Output the [X, Y] coordinate of the center of the cell containing the given text.  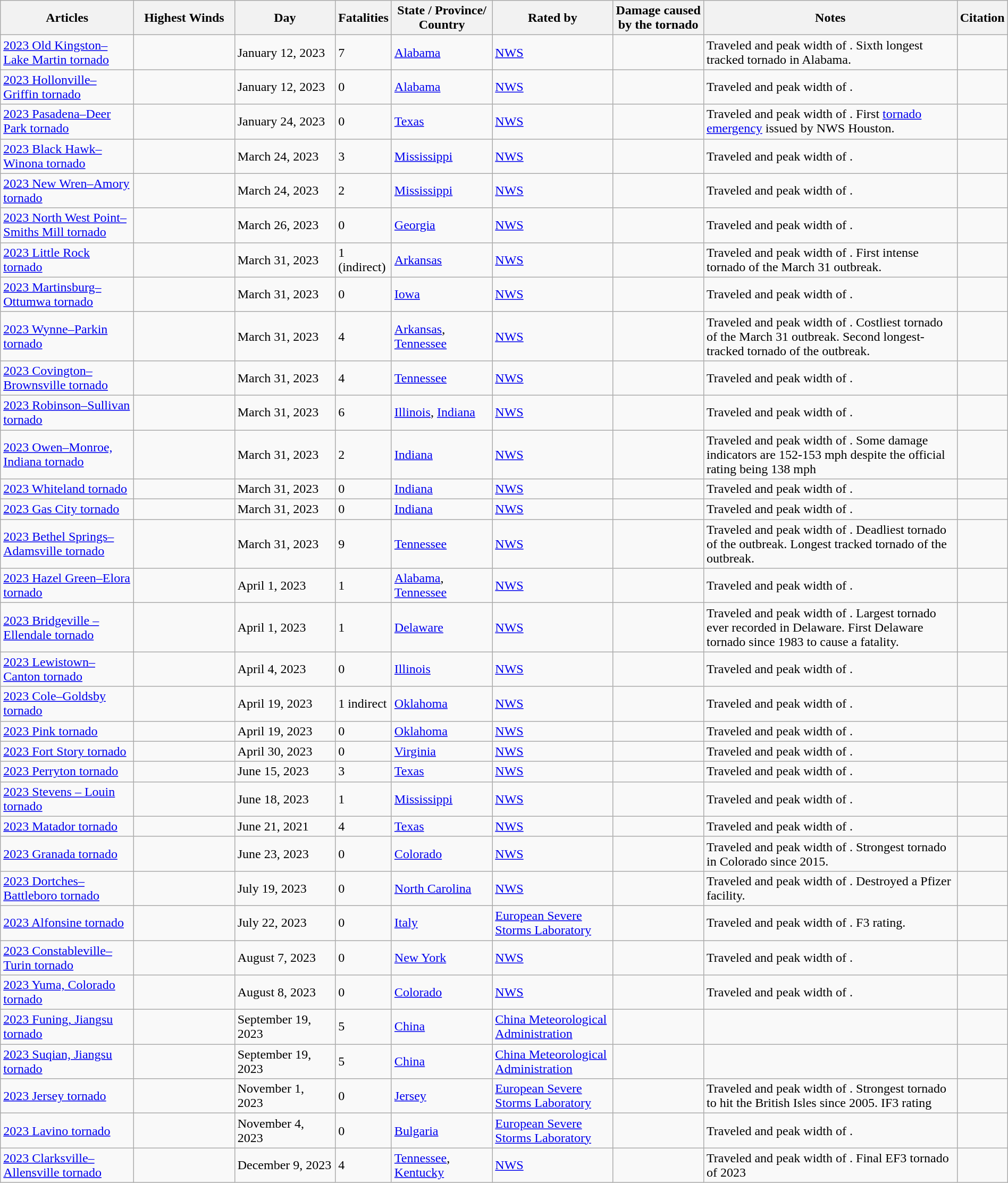
2023 Martinsburg–Ottumwa tornado [67, 295]
1 (indirect) [364, 259]
June 23, 2023 [285, 854]
June 18, 2023 [285, 799]
March 26, 2023 [285, 225]
January 24, 2023 [285, 121]
2023 Dortches–Battleboro tornado [67, 888]
Traveled and peak width of . Costliest tornado of the March 31 outbreak. Second longest-tracked tornado of the outbreak. [830, 336]
Traveled and peak width of . First intense tornado of the March 31 outbreak. [830, 259]
2023 New Wren–Amory tornado [67, 190]
Traveled and peak width of . Strongest tornado in Colorado since 2015. [830, 854]
2023 Suqian, Jiangsu tornado [67, 1061]
Highest Winds [184, 18]
December 9, 2023 [285, 1165]
2023 Wynne–Parkin tornado [67, 336]
Traveled and peak width of . Sixth longest tracked tornado in Alabama. [830, 52]
2023 Gas City tornado [67, 509]
2023 Yuma, Colorado tornado [67, 992]
August 7, 2023 [285, 957]
2023 Owen–Monroe, Indiana tornado [67, 454]
July 22, 2023 [285, 923]
Damage caused by the tornado [658, 18]
9 [364, 544]
2023 Pink tornado [67, 731]
Jersey [441, 1096]
Italy [441, 923]
Arkansas, Tennessee [441, 336]
August 8, 2023 [285, 992]
Iowa [441, 295]
Georgia [441, 225]
2023 Jersey tornado [67, 1096]
2023 Stevens – Louin tornado [67, 799]
Articles [67, 18]
2023 Constableville–Turin tornado [67, 957]
2023 Bridgeville –Ellendale tornado [67, 627]
Delaware [441, 627]
Traveled and peak width of . F3 rating. [830, 923]
Notes [830, 18]
Traveled and peak width of . Final EF3 tornado of 2023 [830, 1165]
North Carolina [441, 888]
2023 Hazel Green–Elora tornado [67, 586]
6 [364, 413]
Traveled and peak width of . Destroyed a Pfizer facility. [830, 888]
Virginia [441, 751]
2023 Old Kingston–Lake Martin tornado [67, 52]
Illinois, Indiana [441, 413]
1 indirect [364, 704]
Bulgaria [441, 1130]
Rated by [553, 18]
2023 Black Hawk–Winona tornado [67, 156]
2023 Bethel Springs–Adamsville tornado [67, 544]
Illinois [441, 669]
2023 Cole–Goldsby tornado [67, 704]
2023 Lavino tornado [67, 1130]
2023 Perryton tornado [67, 771]
Traveled and peak width of . Largest tornado ever recorded in Delaware. First Delaware tornado since 1983 to cause a fatality. [830, 627]
Citation [982, 18]
2023 Covington–Brownsville tornado [67, 377]
Tennessee, Kentucky [441, 1165]
7 [364, 52]
State / Province/ Country [441, 18]
New York [441, 957]
Traveled and peak width of . Deadliest tornado of the outbreak. Longest tracked tornado of the outbreak. [830, 544]
April 4, 2023 [285, 669]
2023 North West Point–Smiths Mill tornado [67, 225]
2023 Little Rock tornado [67, 259]
2023 Whiteland tornado [67, 489]
Arkansas [441, 259]
June 15, 2023 [285, 771]
November 4, 2023 [285, 1130]
2023 Funing, Jiangsu tornado [67, 1027]
2023 Pasadena–Deer Park tornado [67, 121]
Alabama, Tennessee [441, 586]
2023 Granada tornado [67, 854]
2023 Fort Story tornado [67, 751]
November 1, 2023 [285, 1096]
2023 Clarksville–Allensville tornado [67, 1165]
June 21, 2021 [285, 826]
Traveled and peak width of . First tornado emergency issued by NWS Houston. [830, 121]
Traveled and peak width of . Some damage indicators are 152-153 mph despite the official rating being 138 mph [830, 454]
Traveled and peak width of . Strongest tornado to hit the British Isles since 2005. IF3 rating [830, 1096]
Fatalities [364, 18]
2023 Alfonsine tornado [67, 923]
July 19, 2023 [285, 888]
2023 Robinson–Sullivan tornado [67, 413]
Day [285, 18]
2023 Hollonville–Griffin tornado [67, 87]
2023 Matador tornado [67, 826]
April 30, 2023 [285, 751]
2023 Lewistown–Canton tornado [67, 669]
